Detect which cell encompasses the target text, then output its (X, Y) center coordinate. 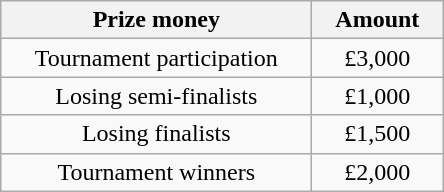
Tournament participation (156, 58)
Losing finalists (156, 134)
£1,500 (378, 134)
Prize money (156, 20)
Amount (378, 20)
£1,000 (378, 96)
£3,000 (378, 58)
Tournament winners (156, 172)
£2,000 (378, 172)
Losing semi-finalists (156, 96)
